Identify which cell holds the provided text, then report its (X, Y) central coordinate. 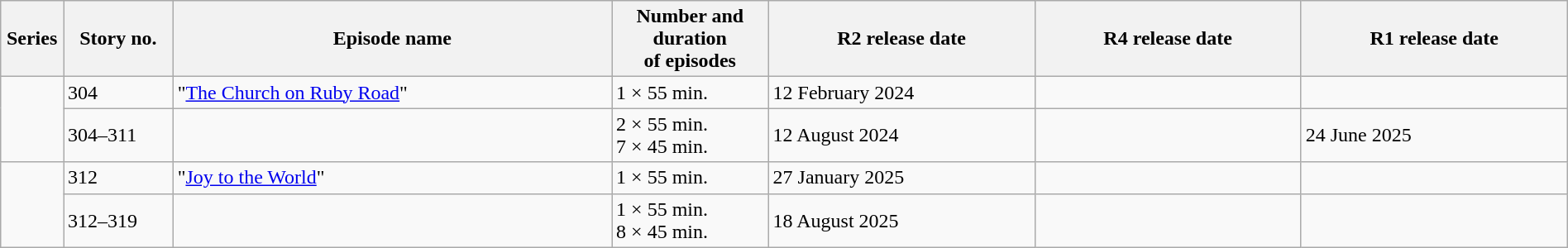
R1 release date (1434, 39)
Series (32, 39)
"Joy to the World" (392, 178)
304–311 (119, 136)
12 February 2024 (901, 93)
R4 release date (1168, 39)
312–319 (119, 220)
Story no. (119, 39)
2 × 55 min. 7 × 45 min. (690, 136)
12 August 2024 (901, 136)
18 August 2025 (901, 220)
"The Church on Ruby Road" (392, 93)
24 June 2025 (1434, 136)
312 (119, 178)
Episode name (392, 39)
304 (119, 93)
1 × 55 min. 8 × 45 min. (690, 220)
Number and durationof episodes (690, 39)
R2 release date (901, 39)
27 January 2025 (901, 178)
